Find where the given text appears and provide that cell's center as (x, y) coordinate. 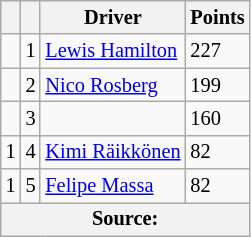
Felipe Massa (112, 186)
Nico Rosberg (112, 85)
Source: (126, 219)
Driver (112, 17)
Kimi Räikkönen (112, 152)
199 (217, 85)
227 (217, 51)
Lewis Hamilton (112, 51)
5 (31, 186)
160 (217, 118)
3 (31, 118)
2 (31, 85)
4 (31, 152)
Points (217, 17)
